Scan for the cell matching the given text and deliver its [X, Y] coordinate at center. 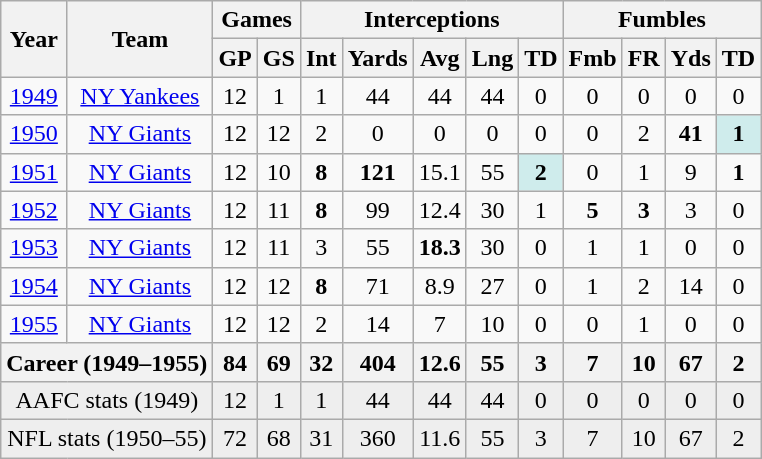
1953 [34, 248]
1952 [34, 210]
Yds [690, 58]
41 [690, 134]
Year [34, 39]
72 [235, 438]
Lng [492, 58]
71 [378, 286]
Int [321, 58]
Fmb [592, 58]
32 [321, 362]
FR [644, 58]
Team [140, 39]
8.9 [440, 286]
1955 [34, 324]
9 [690, 172]
68 [278, 438]
1951 [34, 172]
360 [378, 438]
1949 [34, 96]
12.6 [440, 362]
31 [321, 438]
1954 [34, 286]
NFL stats (1950–55) [107, 438]
NY Yankees [140, 96]
Yards [378, 58]
AAFC stats (1949) [107, 400]
99 [378, 210]
Career (1949–1955) [107, 362]
84 [235, 362]
15.1 [440, 172]
5 [592, 210]
121 [378, 172]
Games [256, 20]
Avg [440, 58]
1950 [34, 134]
Interceptions [432, 20]
12.4 [440, 210]
69 [278, 362]
404 [378, 362]
Fumbles [662, 20]
GP [235, 58]
11.6 [440, 438]
18.3 [440, 248]
GS [278, 58]
27 [492, 286]
